Return [X, Y] of the center of cell containing provided text 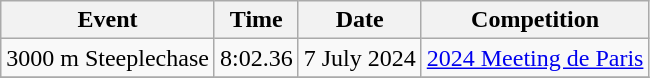
3000 m Steeplechase [108, 58]
2024 Meeting de Paris [535, 58]
Competition [535, 20]
Time [256, 20]
Date [360, 20]
7 July 2024 [360, 58]
8:02.36 [256, 58]
Event [108, 20]
